Return (X, Y) of the center of cell containing provided text 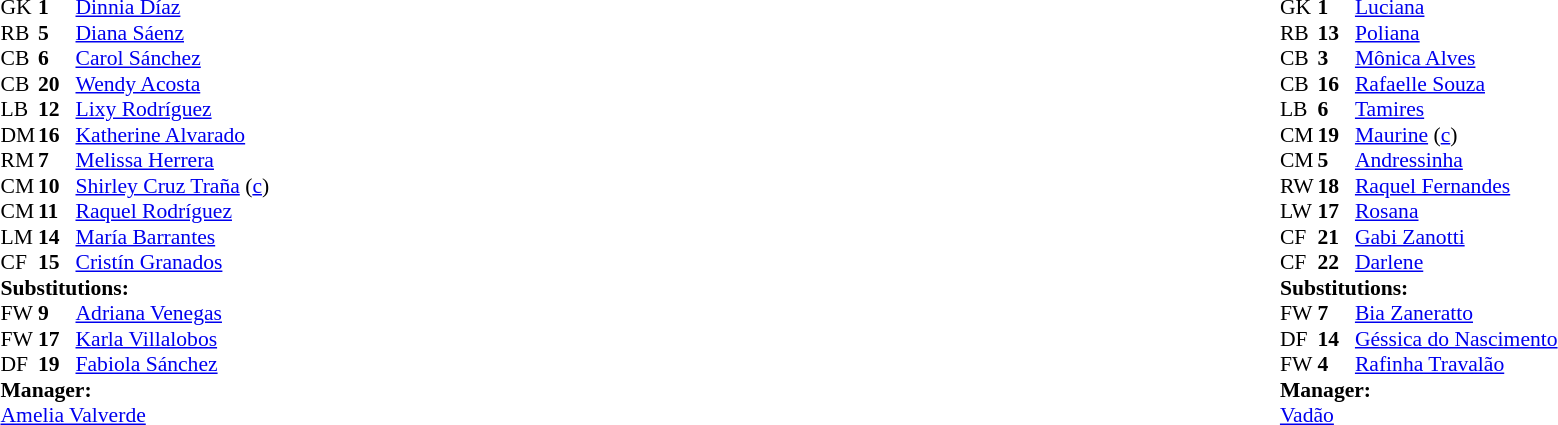
Bia Zaneratto (1456, 313)
Poliana (1456, 33)
4 (1336, 365)
9 (57, 313)
DM (19, 135)
22 (1336, 263)
RM (19, 161)
15 (57, 263)
20 (57, 84)
María Barrantes (173, 237)
Tamires (1456, 109)
Maurine (c) (1456, 135)
10 (57, 186)
Rosana (1456, 211)
3 (1336, 59)
Adriana Venegas (173, 313)
Rafinha Travalão (1456, 365)
13 (1336, 33)
Fabiola Sánchez (173, 365)
Shirley Cruz Traña (c) (173, 186)
Karla Villalobos (173, 339)
Raquel Fernandes (1456, 186)
Mônica Alves (1456, 59)
Melissa Herrera (173, 161)
Rafaelle Souza (1456, 84)
12 (57, 109)
21 (1336, 237)
Gabi Zanotti (1456, 237)
Raquel Rodríguez (173, 211)
RW (1299, 186)
Lixy Rodríguez (173, 109)
Cristín Granados (173, 263)
Katherine Alvarado (173, 135)
Wendy Acosta (173, 84)
Géssica do Nascimento (1456, 339)
11 (57, 211)
18 (1336, 186)
Diana Sáenz (173, 33)
Andressinha (1456, 161)
Darlene (1456, 263)
LM (19, 237)
Carol Sánchez (173, 59)
LW (1299, 211)
